Extract the [X, Y] coordinate from the center of the cell holding the provided text.  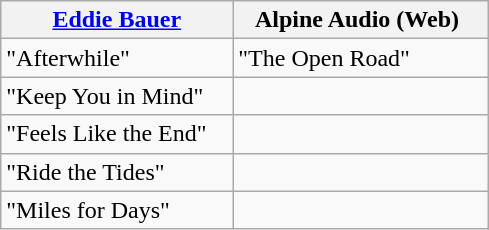
"Keep You in Mind" [117, 96]
"Feels Like the End" [117, 134]
Alpine Audio (Web) [361, 20]
"Ride the Tides" [117, 172]
"Miles for Days" [117, 210]
"The Open Road" [361, 58]
Eddie Bauer [117, 20]
"Afterwhile" [117, 58]
